Search for the cell housing the specified text and yield its [x, y] center coordinate. 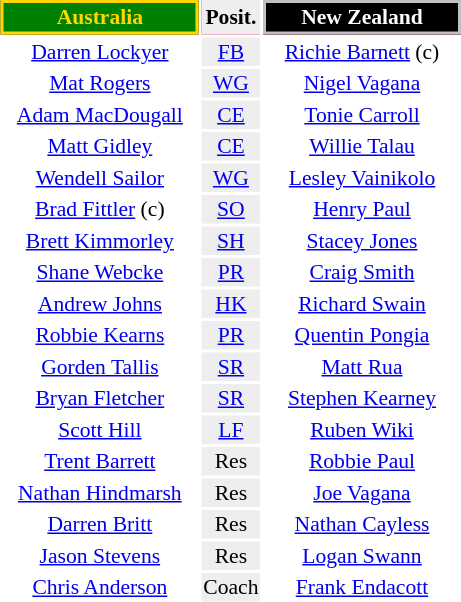
Stephen Kearney [362, 398]
Richie Barnett (c) [362, 52]
Trent Barrett [100, 461]
Scott Hill [100, 430]
Tonie Carroll [362, 114]
Mat Rogers [100, 83]
SO [231, 209]
New Zealand [362, 17]
Bryan Fletcher [100, 398]
Robbie Kearns [100, 335]
Nathan Hindmarsh [100, 492]
LF [231, 430]
HK [231, 304]
Quentin Pongia [362, 335]
Shane Webcke [100, 272]
Logan Swann [362, 556]
Darren Britt [100, 524]
Wendell Sailor [100, 178]
Joe Vagana [362, 492]
Coach [231, 587]
Robbie Paul [362, 461]
Stacey Jones [362, 240]
Frank Endacott [362, 587]
Lesley Vainikolo [362, 178]
Ruben Wiki [362, 430]
Andrew Johns [100, 304]
Posit. [231, 17]
Gorden Tallis [100, 366]
Craig Smith [362, 272]
SH [231, 240]
FB [231, 52]
Darren Lockyer [100, 52]
Henry Paul [362, 209]
Chris Anderson [100, 587]
Nathan Cayless [362, 524]
Adam MacDougall [100, 114]
Matt Gidley [100, 146]
Nigel Vagana [362, 83]
Brad Fittler (c) [100, 209]
Australia [100, 17]
Willie Talau [362, 146]
Matt Rua [362, 366]
Richard Swain [362, 304]
Jason Stevens [100, 556]
Brett Kimmorley [100, 240]
